Identify which cell holds the provided text, then report its (X, Y) central coordinate. 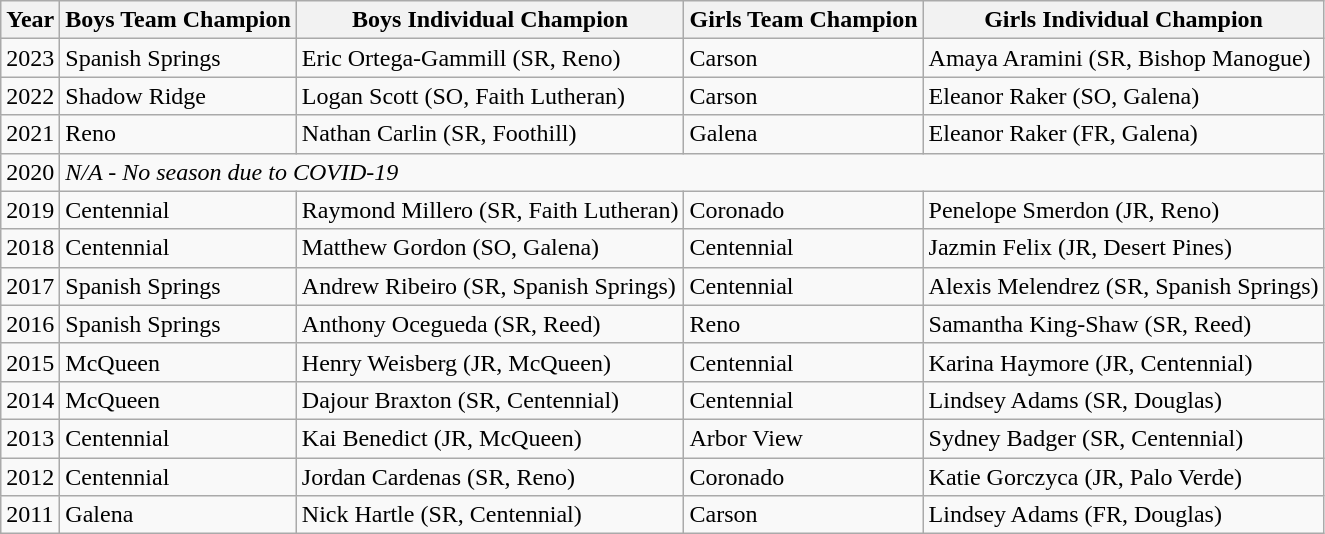
Shadow Ridge (178, 96)
Boys Individual Champion (490, 20)
Eric Ortega-Gammill (SR, Reno) (490, 58)
Eleanor Raker (SO, Galena) (1124, 96)
Henry Weisberg (JR, McQueen) (490, 362)
Penelope Smerdon (JR, Reno) (1124, 210)
2012 (30, 477)
Lindsey Adams (FR, Douglas) (1124, 515)
Year (30, 20)
2018 (30, 248)
Raymond Millero (SR, Faith Lutheran) (490, 210)
2013 (30, 438)
Sydney Badger (SR, Centennial) (1124, 438)
Anthony Ocegueda (SR, Reed) (490, 324)
Jordan Cardenas (SR, Reno) (490, 477)
2016 (30, 324)
2019 (30, 210)
2022 (30, 96)
2015 (30, 362)
2020 (30, 172)
Amaya Aramini (SR, Bishop Manogue) (1124, 58)
Samantha King-Shaw (SR, Reed) (1124, 324)
Logan Scott (SO, Faith Lutheran) (490, 96)
Boys Team Champion (178, 20)
Kai Benedict (JR, McQueen) (490, 438)
Nathan Carlin (SR, Foothill) (490, 134)
Andrew Ribeiro (SR, Spanish Springs) (490, 286)
Karina Haymore (JR, Centennial) (1124, 362)
N/A - No season due to COVID-19 (692, 172)
Girls Individual Champion (1124, 20)
Nick Hartle (SR, Centennial) (490, 515)
Lindsey Adams (SR, Douglas) (1124, 400)
Eleanor Raker (FR, Galena) (1124, 134)
2014 (30, 400)
Matthew Gordon (SO, Galena) (490, 248)
Arbor View (804, 438)
Dajour Braxton (SR, Centennial) (490, 400)
2011 (30, 515)
Jazmin Felix (JR, Desert Pines) (1124, 248)
Girls Team Champion (804, 20)
Alexis Melendrez (SR, Spanish Springs) (1124, 286)
2023 (30, 58)
Katie Gorczyca (JR, Palo Verde) (1124, 477)
2021 (30, 134)
2017 (30, 286)
